For the text-containing cell, return its midpoint in [X, Y] coordinate format. 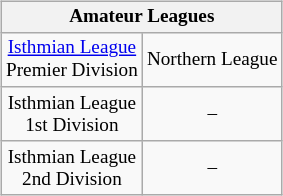
Northern League [212, 60]
Isthmian League2nd Division [72, 168]
Isthmian LeaguePremier Division [72, 60]
Amateur Leagues [142, 17]
Isthmian League1st Division [72, 114]
